From the cell containing the given text, extract its center point as [X, Y] coordinate. 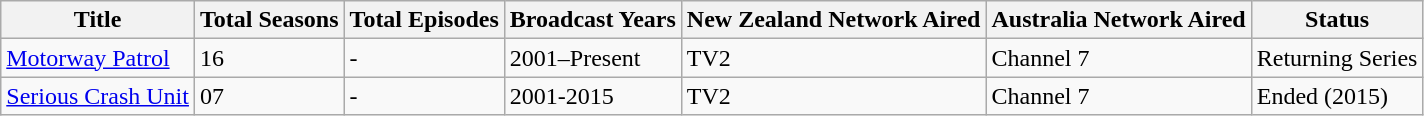
Broadcast Years [592, 20]
Total Episodes [424, 20]
Ended (2015) [1337, 96]
Status [1337, 20]
Serious Crash Unit [98, 96]
2001–Present [592, 58]
2001-2015 [592, 96]
New Zealand Network Aired [834, 20]
Australia Network Aired [1118, 20]
Motorway Patrol [98, 58]
16 [269, 58]
Title [98, 20]
Total Seasons [269, 20]
07 [269, 96]
Returning Series [1337, 58]
